Pinpoint the cell where the given text exists, returning its [X, Y] midpoint coordinate. 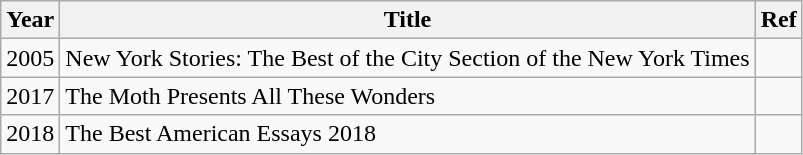
2017 [30, 96]
Ref [778, 20]
2018 [30, 134]
Year [30, 20]
New York Stories: The Best of the City Section of the New York Times [408, 58]
Title [408, 20]
The Best American Essays 2018 [408, 134]
The Moth Presents All These Wonders [408, 96]
2005 [30, 58]
